Capture the cell that displays the provided text and extract its [x, y] central coordinate. 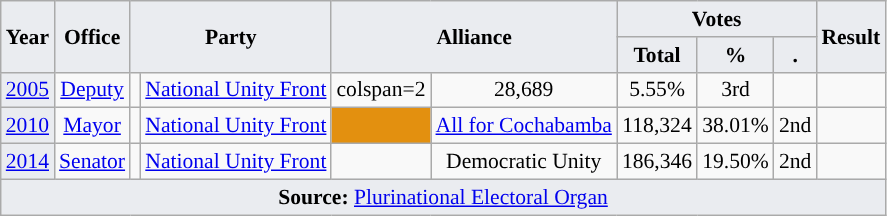
Mayor [92, 126]
Source: Plurinational Electoral Organ [444, 197]
2010 [28, 126]
Votes [717, 19]
3rd [736, 90]
Result [850, 36]
5.55% [657, 90]
Office [92, 36]
28,689 [523, 90]
Senator [92, 162]
2005 [28, 90]
Total [657, 55]
Year [28, 36]
Democratic Unity [523, 162]
% [736, 55]
Alliance [474, 36]
19.50% [736, 162]
2014 [28, 162]
186,346 [657, 162]
All for Cochabamba [523, 126]
118,324 [657, 126]
Deputy [92, 90]
38.01% [736, 126]
. [796, 55]
colspan=2 [380, 90]
Party [230, 36]
